Search for the cell housing the specified text and yield its (x, y) center coordinate. 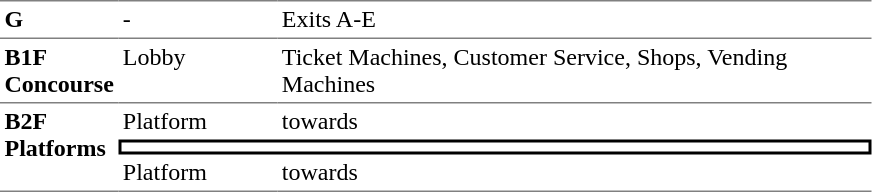
B2FPlatforms (59, 148)
B1FConcourse (59, 71)
G (59, 19)
Lobby (198, 71)
Exits A-E (574, 19)
- (198, 19)
Ticket Machines, Customer Service, Shops, Vending Machines (574, 71)
